Search for the cell housing the specified text and yield its (X, Y) center coordinate. 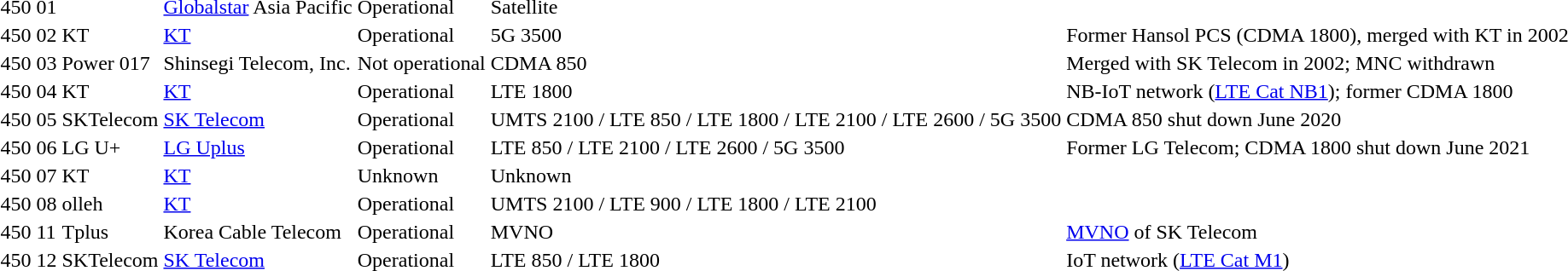
Tplus (110, 232)
06 (46, 147)
05 (46, 119)
04 (46, 91)
LTE 1800 (775, 91)
Korea Cable Telecom (258, 232)
08 (46, 204)
SK Telecom (258, 119)
UMTS 2100 / LTE 850 / LTE 1800 / LTE 2100 / LTE 2600 / 5G 3500 (775, 119)
03 (46, 63)
CDMA 850 (775, 63)
11 (46, 232)
Not operational (422, 63)
02 (46, 35)
olleh (110, 204)
SKTelecom (110, 119)
07 (46, 176)
5G 3500 (775, 35)
Power 017 (110, 63)
UMTS 2100 / LTE 900 / LTE 1800 / LTE 2100 (775, 204)
LTE 850 / LTE 2100 / LTE 2600 / 5G 3500 (775, 147)
LG Uplus (258, 147)
LG U+ (110, 147)
Shinsegi Telecom, Inc. (258, 63)
MVNO (775, 232)
